Extract the [X, Y] coordinate from the center of the cell holding the provided text.  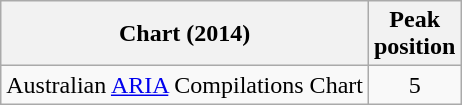
Peakposition [414, 34]
Chart (2014) [185, 34]
Australian ARIA Compilations Chart [185, 85]
5 [414, 85]
